Determine the (X, Y) coordinate at the center of the cell enclosing the given text.  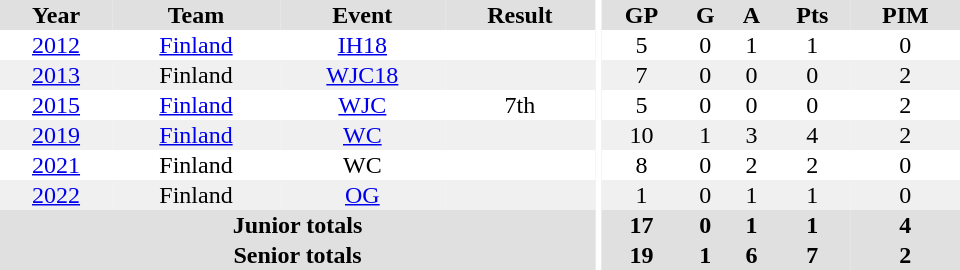
7th (520, 105)
2013 (56, 75)
Event (362, 15)
10 (642, 135)
Pts (812, 15)
3 (752, 135)
8 (642, 165)
PIM (906, 15)
2012 (56, 45)
WJC18 (362, 75)
Team (196, 15)
19 (642, 255)
GP (642, 15)
Result (520, 15)
IH18 (362, 45)
Junior totals (298, 225)
17 (642, 225)
2022 (56, 195)
Year (56, 15)
2015 (56, 105)
A (752, 15)
Senior totals (298, 255)
6 (752, 255)
WJC (362, 105)
G (705, 15)
OG (362, 195)
2019 (56, 135)
2021 (56, 165)
